Locate the cell with the specified text and output its [x, y] center coordinate. 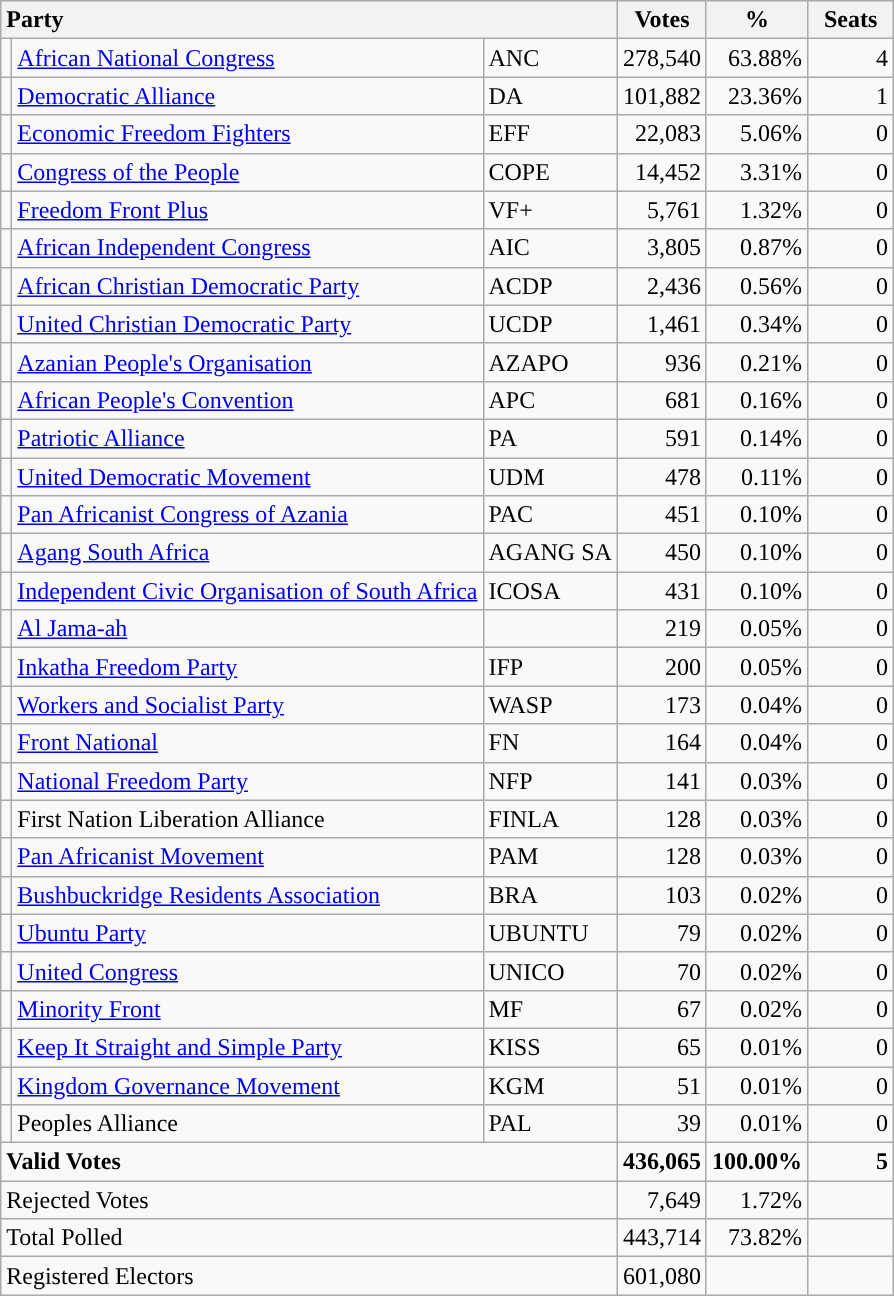
451 [662, 515]
UCDP [550, 324]
101,882 [662, 96]
Seats [851, 20]
51 [662, 1085]
Bushbuckridge Residents Association [248, 895]
African Independent Congress [248, 248]
PAL [550, 1124]
Freedom Front Plus [248, 210]
ACDP [550, 286]
Rejected Votes [310, 1200]
FN [550, 743]
KGM [550, 1085]
67 [662, 1009]
1.72% [756, 1200]
100.00% [756, 1162]
5.06% [756, 134]
601,080 [662, 1276]
3.31% [756, 172]
Al Jama-ah [248, 629]
1,461 [662, 324]
103 [662, 895]
Independent Civic Organisation of South Africa [248, 591]
65 [662, 1047]
63.88% [756, 58]
PA [550, 438]
79 [662, 933]
450 [662, 553]
UBUNTU [550, 933]
UDM [550, 477]
936 [662, 362]
FINLA [550, 819]
4 [851, 58]
APC [550, 400]
ANC [550, 58]
Keep It Straight and Simple Party [248, 1047]
681 [662, 400]
Democratic Alliance [248, 96]
NFP [550, 781]
Valid Votes [310, 1162]
14,452 [662, 172]
5,761 [662, 210]
39 [662, 1124]
Congress of the People [248, 172]
478 [662, 477]
Party [310, 20]
219 [662, 629]
Registered Electors [310, 1276]
VF+ [550, 210]
591 [662, 438]
UNICO [550, 971]
5 [851, 1162]
Patriotic Alliance [248, 438]
Agang South Africa [248, 553]
0.11% [756, 477]
436,065 [662, 1162]
Kingdom Governance Movement [248, 1085]
African National Congress [248, 58]
Workers and Socialist Party [248, 705]
173 [662, 705]
AZAPO [550, 362]
Economic Freedom Fighters [248, 134]
141 [662, 781]
Total Polled [310, 1238]
DA [550, 96]
Azanian People's Organisation [248, 362]
PAM [550, 857]
Inkatha Freedom Party [248, 667]
7,649 [662, 1200]
164 [662, 743]
Pan Africanist Movement [248, 857]
73.82% [756, 1238]
COPE [550, 172]
AIC [550, 248]
BRA [550, 895]
AGANG SA [550, 553]
0.56% [756, 286]
0.87% [756, 248]
431 [662, 591]
ICOSA [550, 591]
United Christian Democratic Party [248, 324]
Pan Africanist Congress of Azania [248, 515]
National Freedom Party [248, 781]
First Nation Liberation Alliance [248, 819]
1 [851, 96]
United Congress [248, 971]
2,436 [662, 286]
22,083 [662, 134]
EFF [550, 134]
Minority Front [248, 1009]
United Democratic Movement [248, 477]
WASP [550, 705]
IFP [550, 667]
African People's Convention [248, 400]
200 [662, 667]
KISS [550, 1047]
Peoples Alliance [248, 1124]
443,714 [662, 1238]
70 [662, 971]
MF [550, 1009]
0.16% [756, 400]
0.21% [756, 362]
Ubuntu Party [248, 933]
% [756, 20]
Front National [248, 743]
1.32% [756, 210]
23.36% [756, 96]
3,805 [662, 248]
PAC [550, 515]
0.34% [756, 324]
Votes [662, 20]
African Christian Democratic Party [248, 286]
278,540 [662, 58]
0.14% [756, 438]
